Scan for the cell matching the given text and deliver its (x, y) coordinate at center. 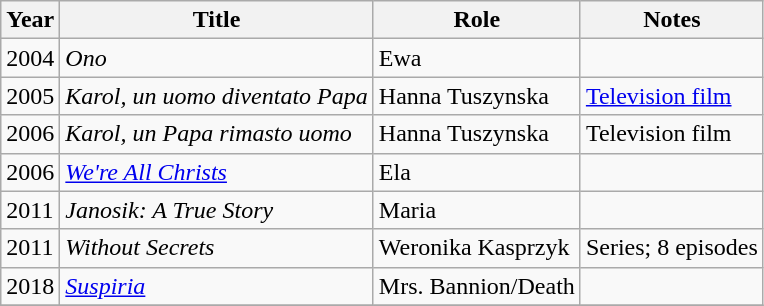
Series; 8 episodes (672, 248)
Notes (672, 20)
Ewa (476, 58)
Without Secrets (217, 248)
We're All Christs (217, 172)
Suspiria (217, 286)
Title (217, 20)
Ono (217, 58)
Mrs. Bannion/Death (476, 286)
Karol, un uomo diventato Papa (217, 96)
Weronika Kasprzyk (476, 248)
2018 (30, 286)
Year (30, 20)
Role (476, 20)
Maria (476, 210)
Janosik: A True Story (217, 210)
Ela (476, 172)
Karol, un Papa rimasto uomo (217, 134)
2004 (30, 58)
2005 (30, 96)
